Determine the [X, Y] coordinate at the center of the cell enclosing the given text.  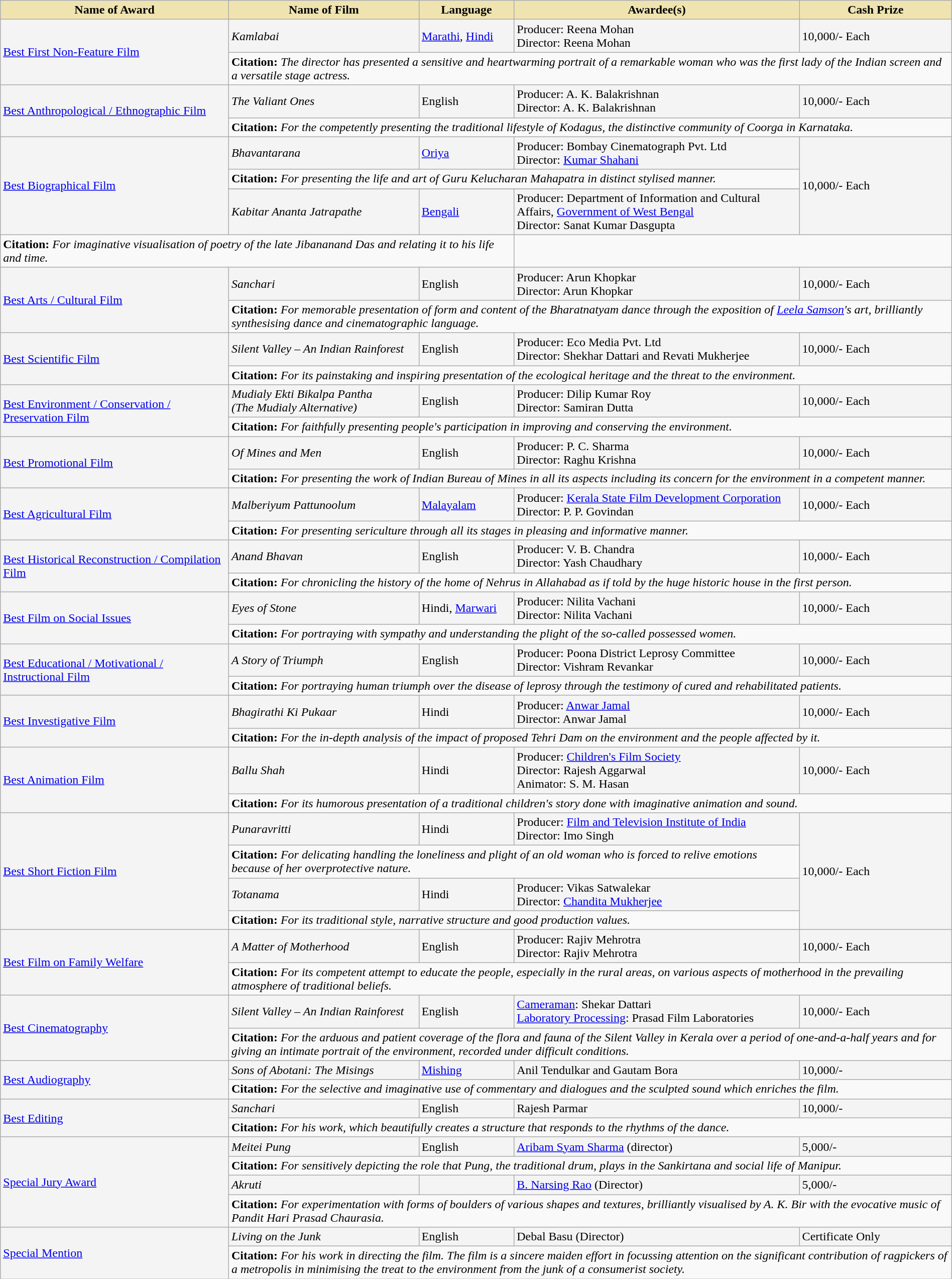
Hindi, Marwari [466, 608]
Producer: Children's Film SocietyDirector: Rajesh AggarwalAnimator: S. M. Hasan [657, 770]
Best Investigative Film [114, 721]
Mishing [466, 1070]
Citation: For the selective and imaginative use of commentary and dialogues and the sculpted sound which enriches the film. [590, 1089]
Citation: For portraying human triumph over the disease of leprosy through the testimony of cured and rehabilitated patients. [590, 686]
Citation: For portraying with sympathy and understanding the plight of the so-called possessed women. [590, 634]
Producer: Eco Media Pvt. LtdDirector: Shekhar Dattari and Revati Mukherjee [657, 349]
Rajesh Parmar [657, 1108]
Producer: Nilita VachaniDirector: Nilita Vachani [657, 608]
Best Short Fiction Film [114, 871]
Kabitar Ananta Jatrapathe [323, 211]
Name of Film [323, 10]
Producer: Anwar JamalDirector: Anwar Jamal [657, 711]
Producer: Film and Television Institute of IndiaDirector: Imo Singh [657, 829]
Special Jury Award [114, 1182]
Citation: For his work, which beautifully creates a structure that responds to the rhythms of the dance. [590, 1127]
Producer: V. B. ChandraDirector: Yash Chaudhary [657, 557]
A Matter of Motherhood [323, 946]
A Story of Triumph [323, 660]
Certificate Only [876, 1237]
Name of Award [114, 10]
Citation: For imaginative visualisation of poetry of the late Jibananand Das and relating it to his life and time. [257, 251]
Best Promotional Film [114, 462]
Producer: P. C. SharmaDirector: Raghu Krishna [657, 453]
Producer: Department of Information and Cultural Affairs, Government of West BengalDirector: Sanat Kumar Dasgupta [657, 211]
Citation: For its humorous presentation of a traditional children's story done with imaginative animation and sound. [590, 803]
Anil Tendulkar and Gautam Bora [657, 1070]
Producer: A. K. BalakrishnanDirector: A. K. Balakrishnan [657, 101]
Best Editing [114, 1118]
Malayalam [466, 504]
Living on the Junk [323, 1237]
Marathi, Hindi [466, 36]
Cash Prize [876, 10]
Producer: Rajiv MehrotraDirector: Rajiv Mehrotra [657, 946]
Best Agricultural Film [114, 514]
Meitei Pung [323, 1146]
Citation: For faithfully presenting people's participation in improving and conserving the environment. [590, 427]
Producer: Vikas SatwalekarDirector: Chandita Mukherjee [657, 894]
Special Mention [114, 1253]
Akruti [323, 1185]
Producer: Poona District Leprosy CommitteeDirector: Vishram Revankar [657, 660]
Punaravritti [323, 829]
Best Educational / Motivational / Instructional Film [114, 669]
Best Audiography [114, 1080]
Anand Bhavan [323, 557]
Bhavantarana [323, 153]
Producer: Bombay Cinematograph Pvt. LtdDirector: Kumar Shahani [657, 153]
Citation: For chronicling the history of the home of Nehrus in Allahabad as if told by the huge historic house in the first person. [590, 582]
Citation: For the competently presenting the traditional lifestyle of Kodagus, the distinctive community of Coorga in Karnataka. [590, 127]
Citation: For presenting the life and art of Guru Kelucharan Mahapatra in distinct stylised manner. [514, 179]
Producer: Kerala State Film Development CorporationDirector: P. P. Govindan [657, 504]
Best Film on Family Welfare [114, 963]
Best Historical Reconstruction / Compilation Film [114, 566]
Citation: For its painstaking and inspiring presentation of the ecological heritage and the threat to the environment. [590, 375]
Citation: For its traditional style, narrative structure and good production values. [514, 920]
Citation: For sensitively depicting the role that Pung, the traditional drum, plays in the Sankirtana and social life of Manipur. [590, 1165]
Citation: For presenting the work of Indian Bureau of Mines in all its aspects including its concern for the environment in a competent manner. [590, 479]
Producer: Reena MohanDirector: Reena Mohan [657, 36]
Mudialy Ekti Bikalpa Pantha(The Mudialy Alternative) [323, 401]
Language [466, 10]
Citation: For presenting sericulture through all its stages in pleasing and informative manner. [590, 530]
Eyes of Stone [323, 608]
Best Animation Film [114, 780]
Totanama [323, 894]
Ballu Shah [323, 770]
Sons of Abotani: The Misings [323, 1070]
Bhagirathi Ki Pukaar [323, 711]
Bengali [466, 211]
Best Biographical Film [114, 186]
Oriya [466, 153]
Best Scientific Film [114, 359]
Best Arts / Cultural Film [114, 300]
Awardee(s) [657, 10]
Best Film on Social Issues [114, 618]
Best Cinematography [114, 1028]
Best Anthropological / Ethnographic Film [114, 111]
Aribam Syam Sharma (director) [657, 1146]
The Valiant Ones [323, 101]
Cameraman: Shekar DattariLaboratory Processing: Prasad Film Laboratories [657, 1012]
Malberiyum Pattunoolum [323, 504]
Best First Non-Feature Film [114, 52]
Producer: Dilip Kumar RoyDirector: Samiran Dutta [657, 401]
B. Narsing Rao (Director) [657, 1185]
Citation: For the in-depth analysis of the impact of proposed Tehri Dam on the environment and the people affected by it. [590, 737]
Kamlabai [323, 36]
Debal Basu (Director) [657, 1237]
Best Environment / Conservation / Preservation Film [114, 411]
Producer: Arun KhopkarDirector: Arun Khopkar [657, 283]
Citation: For delicating handling the loneliness and plight of an old woman who is forced to relive emotions because of her overprotective nature. [514, 862]
Of Mines and Men [323, 453]
